Return the (X, Y) coordinate for the center point of the cell that contains the specified text.  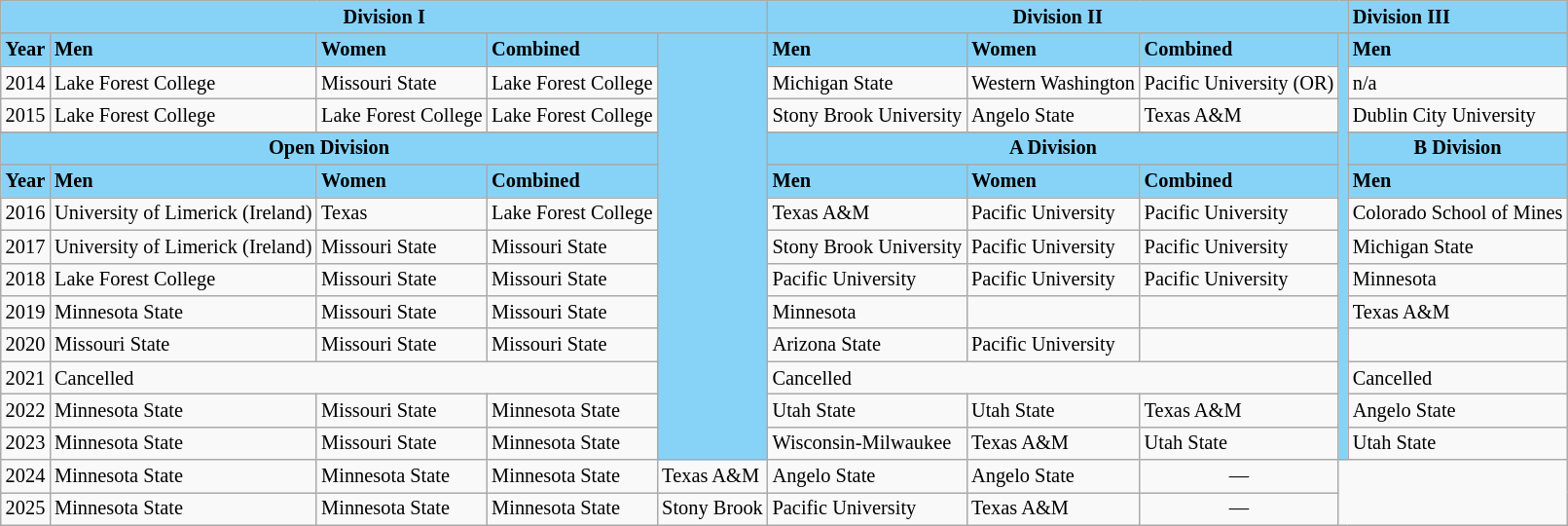
2023 (25, 443)
Texas (401, 213)
Arizona State (868, 345)
2017 (25, 246)
2019 (25, 312)
2015 (25, 115)
2014 (25, 83)
2018 (25, 280)
Division I (384, 17)
2025 (25, 508)
2021 (25, 378)
Open Division (329, 148)
2022 (25, 410)
2016 (25, 213)
Western Washington (1053, 83)
Stony Brook (712, 508)
Division II (1058, 17)
A Division (1053, 148)
Dublin City University (1458, 115)
2020 (25, 345)
B Division (1458, 148)
Division III (1458, 17)
n/a (1458, 83)
Wisconsin-Milwaukee (868, 443)
Pacific University (OR) (1239, 83)
2024 (25, 476)
Colorado School of Mines (1458, 213)
